Return [x, y] of the center of cell containing provided text 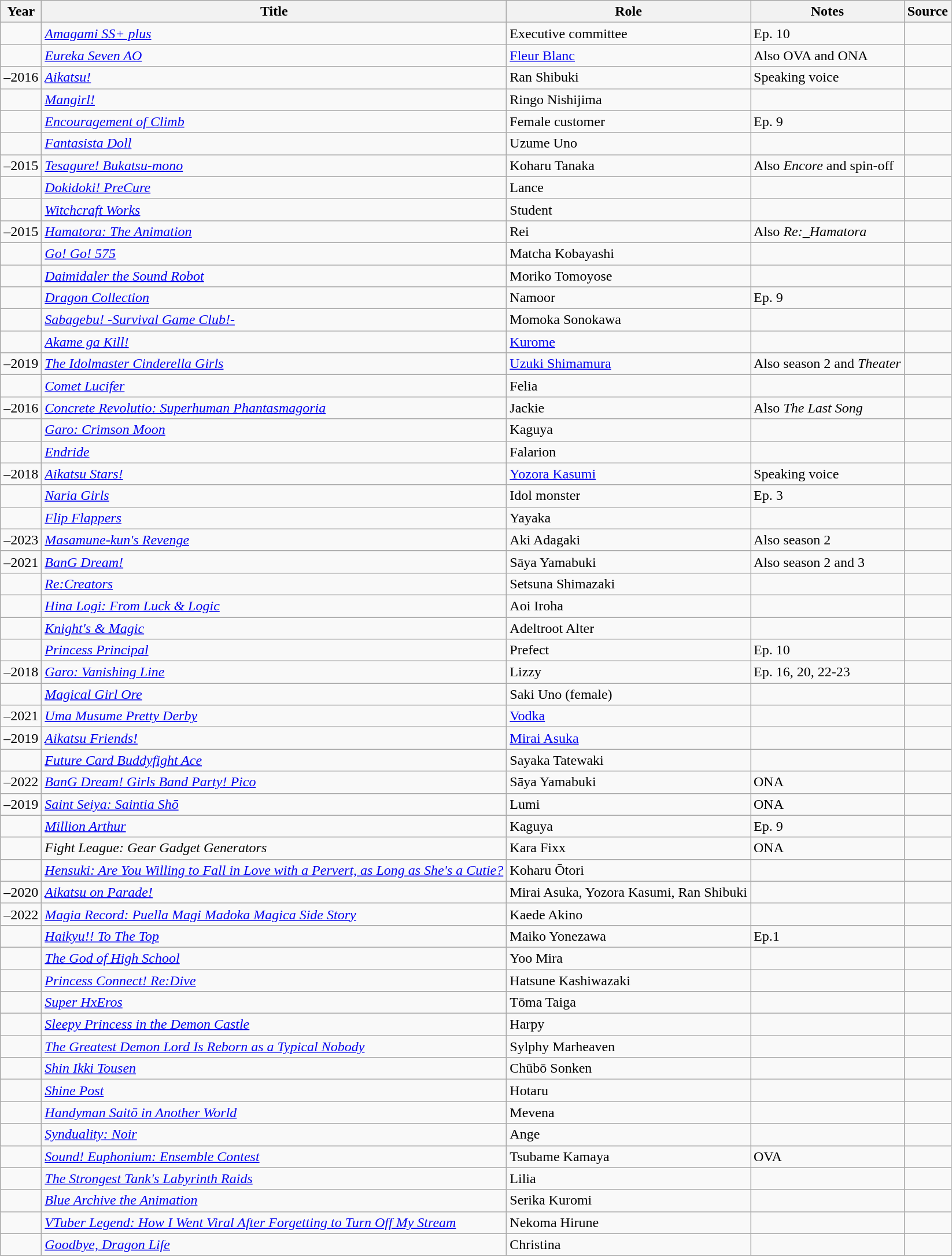
Sylphy Marheaven [629, 1047]
Witchcraft Works [274, 209]
BanG Dream! [274, 562]
Also Re:_Hamatora [828, 231]
Uzume Uno [629, 143]
Source [928, 12]
Ep. 3 [828, 496]
Encouragement of Climb [274, 121]
Handyman Saitō in Another World [274, 1113]
Sabagebu! -Survival Game Club!- [274, 320]
Tsubame Kamaya [629, 1156]
Ange [629, 1135]
Fantasista Doll [274, 143]
Fight League: Gear Gadget Generators [274, 848]
Ran Shibuki [629, 78]
Lilia [629, 1178]
Kaede Akino [629, 914]
Chūbō Sonken [629, 1069]
Re:Creators [274, 584]
Lizzy [629, 672]
Matcha Kobayashi [629, 253]
The Idolmaster Cinderella Girls [274, 364]
Daimidaler the Sound Robot [274, 276]
Koharu Ōtori [629, 870]
Lumi [629, 804]
Also season 2 [828, 540]
Ep.1 [828, 936]
Saint Seiya: Saintia Shō [274, 804]
Role [629, 12]
Aikatsu on Parade! [274, 892]
Blue Archive the Animation [274, 1200]
Tesagure! Bukatsu-mono [274, 165]
Koharu Tanaka [629, 165]
Sound! Euphonium: Ensemble Contest [274, 1156]
Notes [828, 12]
Super HxEros [274, 1003]
The God of High School [274, 958]
Endride [274, 452]
Million Arthur [274, 826]
Kara Fixx [629, 848]
Nekoma Hirune [629, 1222]
Serika Kuromi [629, 1200]
Tōma Taiga [629, 1003]
Mevena [629, 1113]
Princess Connect! Re:Dive [274, 981]
Prefect [629, 650]
Ringo Nishijima [629, 100]
Ep. 16, 20, 22-23 [828, 672]
Hina Logi: From Luck & Logic [274, 606]
Aikatsu Stars! [274, 474]
Maiko Yonezawa [629, 936]
Mangirl! [274, 100]
Also season 2 and Theater [828, 364]
Eureka Seven AO [274, 56]
Mirai Asuka, Yozora Kasumi, Ran Shibuki [629, 892]
Princess Principal [274, 650]
Aikatsu! [274, 78]
VTuber Legend: How I Went Viral After Forgetting to Turn Off My Stream [274, 1222]
Moriko Tomoyose [629, 276]
Concrete Revolutio: Superhuman Phantasmagoria [274, 408]
Idol monster [629, 496]
Vodka [629, 716]
Student [629, 209]
Akame ga Kill! [274, 342]
Rei [629, 231]
Haikyu!! To The Top [274, 936]
Hotaru [629, 1091]
BanG Dream! Girls Band Party! Pico [274, 782]
Year [21, 12]
Hensuki: Are You Willing to Fall in Love with a Pervert, as Long as She's a Cutie? [274, 870]
Shin Ikki Tousen [274, 1069]
Garo: Crimson Moon [274, 430]
Yayaka [629, 518]
Sleepy Princess in the Demon Castle [274, 1025]
Dokidoki! PreCure [274, 187]
Synduality: Noir [274, 1135]
Christina [629, 1244]
Title [274, 12]
Fleur Blanc [629, 56]
Magical Girl Ore [274, 694]
Aoi Iroha [629, 606]
Yoo Mira [629, 958]
Magia Record: Puella Magi Madoka Magica Side Story [274, 914]
Saki Uno (female) [629, 694]
Female customer [629, 121]
Namoor [629, 298]
–2023 [21, 540]
Hatsune Kashiwazaki [629, 981]
Shine Post [274, 1091]
–2020 [21, 892]
Felia [629, 386]
Dragon Collection [274, 298]
Adeltroot Alter [629, 628]
Jackie [629, 408]
Flip Flappers [274, 518]
Hamatora: The Animation [274, 231]
Go! Go! 575 [274, 253]
Aikatsu Friends! [274, 738]
The Strongest Tank's Labyrinth Raids [274, 1178]
Harpy [629, 1025]
Garo: Vanishing Line [274, 672]
The Greatest Demon Lord Is Reborn as a Typical Nobody [274, 1047]
Also OVA and ONA [828, 56]
Also The Last Song [828, 408]
Masamune-kun's Revenge [274, 540]
Mirai Asuka [629, 738]
Momoka Sonokawa [629, 320]
Yozora Kasumi [629, 474]
Future Card Buddyfight Ace [274, 760]
OVA [828, 1156]
Amagami SS+ plus [274, 34]
Kurome [629, 342]
Knight's & Magic [274, 628]
Falarion [629, 452]
Comet Lucifer [274, 386]
Uzuki Shimamura [629, 364]
Naria Girls [274, 496]
Aki Adagaki [629, 540]
Sayaka Tatewaki [629, 760]
Goodbye, Dragon Life [274, 1244]
Executive committee [629, 34]
Also season 2 and 3 [828, 562]
Also Encore and spin-off [828, 165]
Uma Musume Pretty Derby [274, 716]
Setsuna Shimazaki [629, 584]
Lance [629, 187]
